Return [x, y] of the center of cell containing provided text 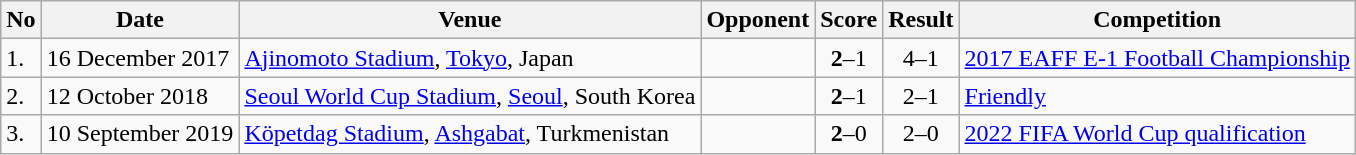
Köpetdag Stadium, Ashgabat, Turkmenistan [470, 134]
2017 EAFF E-1 Football Championship [1157, 58]
Seoul World Cup Stadium, Seoul, South Korea [470, 96]
16 December 2017 [140, 58]
No [21, 20]
4–1 [921, 58]
2. [21, 96]
1. [21, 58]
Opponent [758, 20]
Competition [1157, 20]
Date [140, 20]
Score [849, 20]
Result [921, 20]
Venue [470, 20]
3. [21, 134]
12 October 2018 [140, 96]
2022 FIFA World Cup qualification [1157, 134]
Ajinomoto Stadium, Tokyo, Japan [470, 58]
Friendly [1157, 96]
10 September 2019 [140, 134]
